Pinpoint the cell where the given text exists, returning its [X, Y] midpoint coordinate. 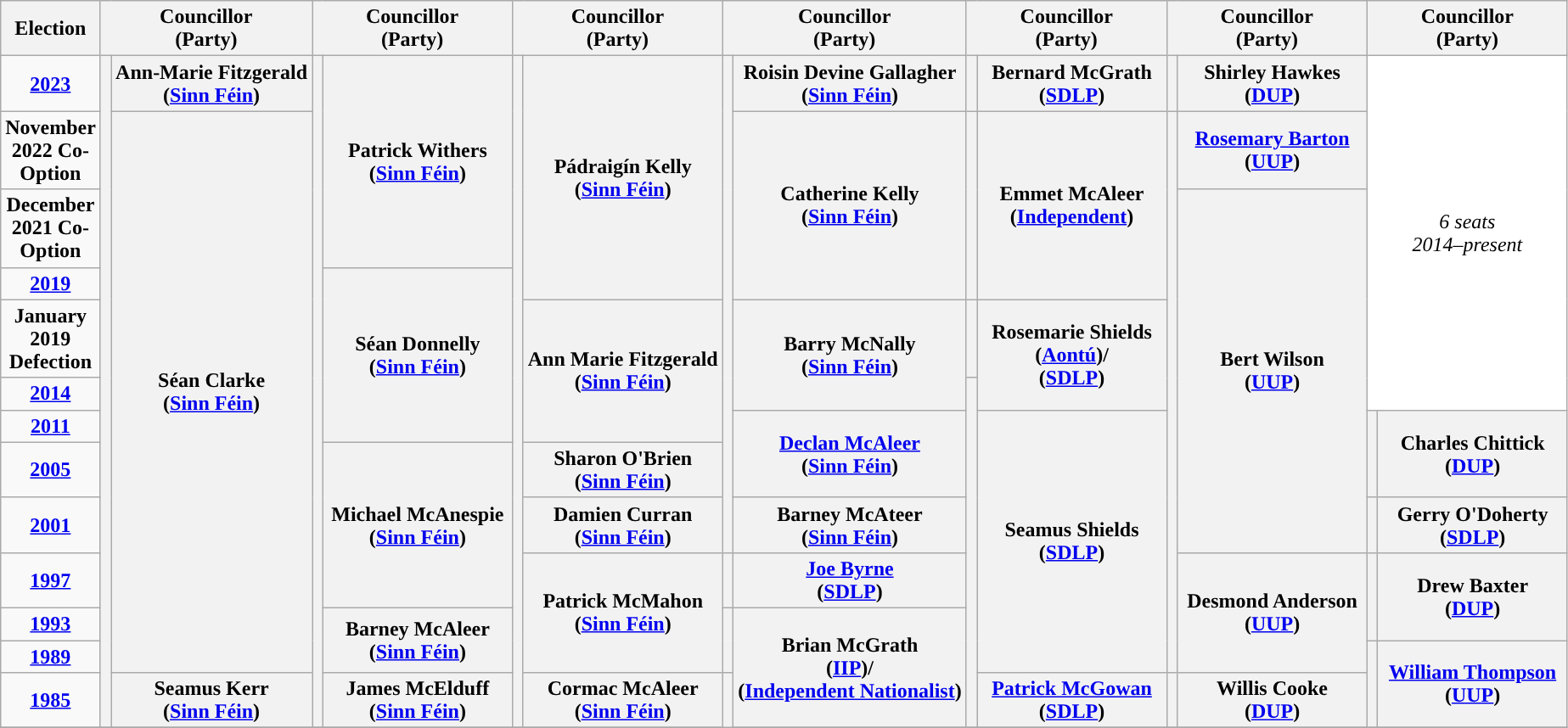
December 2021 Co-Option [51, 228]
2001 [51, 524]
Barry McNally (Sinn Féin) [850, 355]
2014 [51, 394]
Willis Cooke (DUP) [1273, 701]
Drew Baxter (DUP) [1473, 596]
1989 [51, 656]
1997 [51, 580]
January 2019 Defection [51, 339]
Rosemary Barton (UUP) [1273, 150]
2023 [51, 83]
November 2022 Co-Option [51, 150]
Séan Donnelly (Sinn Féin) [418, 355]
Damien Curran (Sinn Féin) [623, 524]
Seamus Shields (SDLP) [1072, 541]
2005 [51, 470]
Emmet McAleer (Independent) [1072, 205]
Ann-Marie Fitzgerald (Sinn Féin) [212, 83]
Declan McAleer (Sinn Féin) [850, 453]
2011 [51, 426]
Bert Wilson (UUP) [1273, 371]
2019 [51, 283]
Michael McAnespie (Sinn Féin) [418, 524]
Desmond Anderson (UUP) [1273, 613]
Ann Marie Fitzgerald (Sinn Féin) [623, 371]
Barney McAleer (Sinn Féin) [418, 640]
James McElduff (Sinn Féin) [418, 701]
Election [51, 29]
Patrick Withers (Sinn Féin) [418, 161]
Barney McAteer (Sinn Féin) [850, 524]
Sharon O'Brien (Sinn Féin) [623, 470]
Roisin Devine Gallagher (Sinn Féin) [850, 83]
William Thompson (UUP) [1473, 684]
Rosemarie Shields (Aontú)/ (SDLP) [1072, 355]
Brian McGrath (IIP)/ (Independent Nationalist) [850, 667]
1985 [51, 701]
Patrick McGowan (SDLP) [1072, 701]
Shirley Hawkes (DUP) [1273, 83]
Joe Byrne (SDLP) [850, 580]
Gerry O'Doherty (SDLP) [1473, 524]
Charles Chittick (DUP) [1473, 453]
Cormac McAleer (Sinn Féin) [623, 701]
6 seats2014–present [1467, 232]
Pádraigín Kelly (Sinn Féin) [623, 178]
Bernard McGrath (SDLP) [1072, 83]
Seamus Kerr (Sinn Féin) [212, 701]
Catherine Kelly (Sinn Féin) [850, 205]
Patrick McMahon (Sinn Féin) [623, 613]
Séan Clarke (Sinn Féin) [212, 392]
1993 [51, 624]
